Extract the [X, Y] coordinate from the center of the cell holding the provided text.  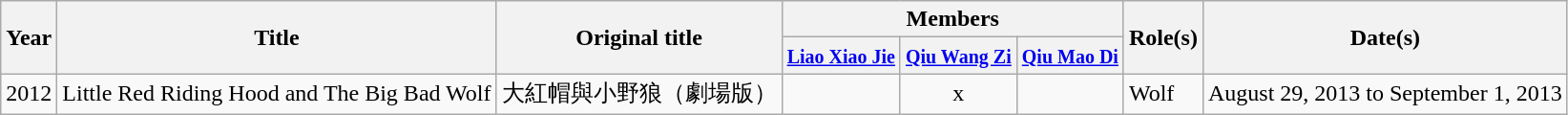
Members [952, 19]
Role(s) [1162, 37]
Qiu Mao Di [1070, 56]
x [958, 94]
Year [29, 37]
Liao Xiao Jie [841, 56]
August 29, 2013 to September 1, 2013 [1385, 94]
Little Red Riding Hood and The Big Bad Wolf [277, 94]
Wolf [1162, 94]
2012 [29, 94]
Title [277, 37]
Original title [639, 37]
Qiu Wang Zi [958, 56]
Date(s) [1385, 37]
大紅帽與小野狼（劇場版） [639, 94]
